From the cell containing the given text, extract its center point as (X, Y) coordinate. 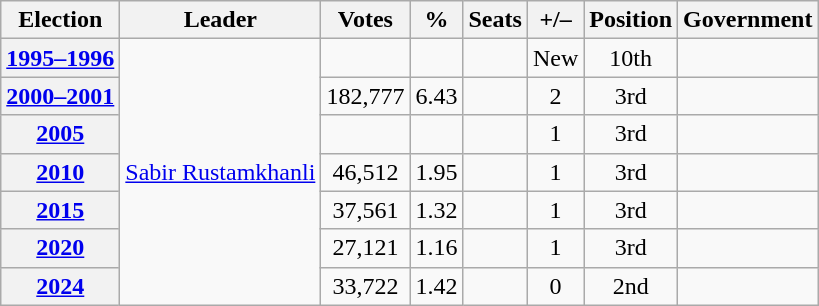
1.32 (436, 210)
Government (748, 20)
2015 (60, 210)
New (555, 58)
33,722 (366, 286)
Seats (495, 20)
27,121 (366, 248)
2 (555, 96)
+/– (555, 20)
1.95 (436, 172)
1.42 (436, 286)
2000–2001 (60, 96)
6.43 (436, 96)
2020 (60, 248)
1.16 (436, 248)
Leader (220, 20)
Position (631, 20)
2010 (60, 172)
Election (60, 20)
1995–1996 (60, 58)
Votes (366, 20)
37,561 (366, 210)
182,777 (366, 96)
10th (631, 58)
2nd (631, 286)
0 (555, 286)
% (436, 20)
46,512 (366, 172)
2024 (60, 286)
Sabir Rustamkhanli (220, 172)
2005 (60, 134)
